Pinpoint the cell where the given text exists, returning its (x, y) midpoint coordinate. 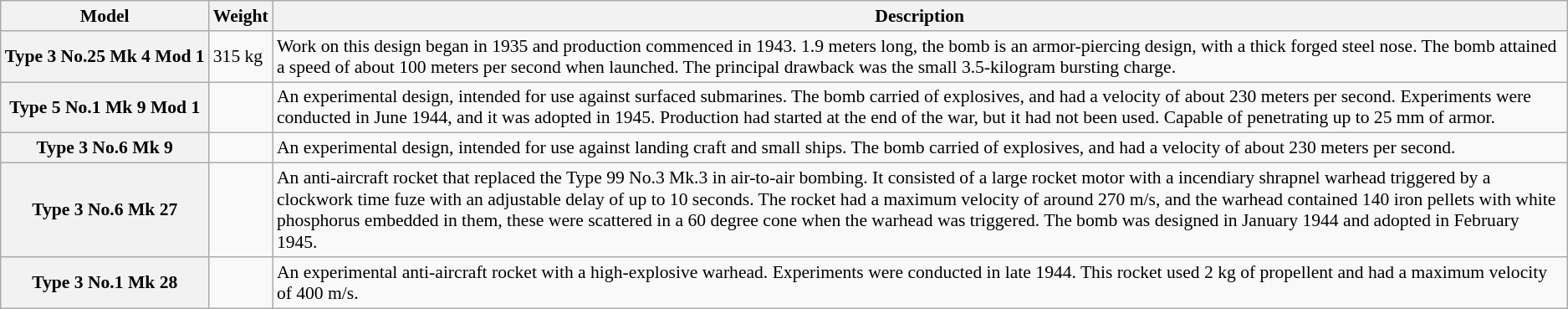
Weight (241, 16)
Type 3 No.1 Mk 28 (105, 283)
Type 3 No.6 Mk 9 (105, 148)
Type 5 No.1 Mk 9 Mod 1 (105, 107)
Description (920, 16)
Type 3 No.25 Mk 4 Mod 1 (105, 57)
315 kg (241, 57)
Model (105, 16)
Type 3 No.6 Mk 27 (105, 210)
